Detect which cell encompasses the target text, then output its [x, y] center coordinate. 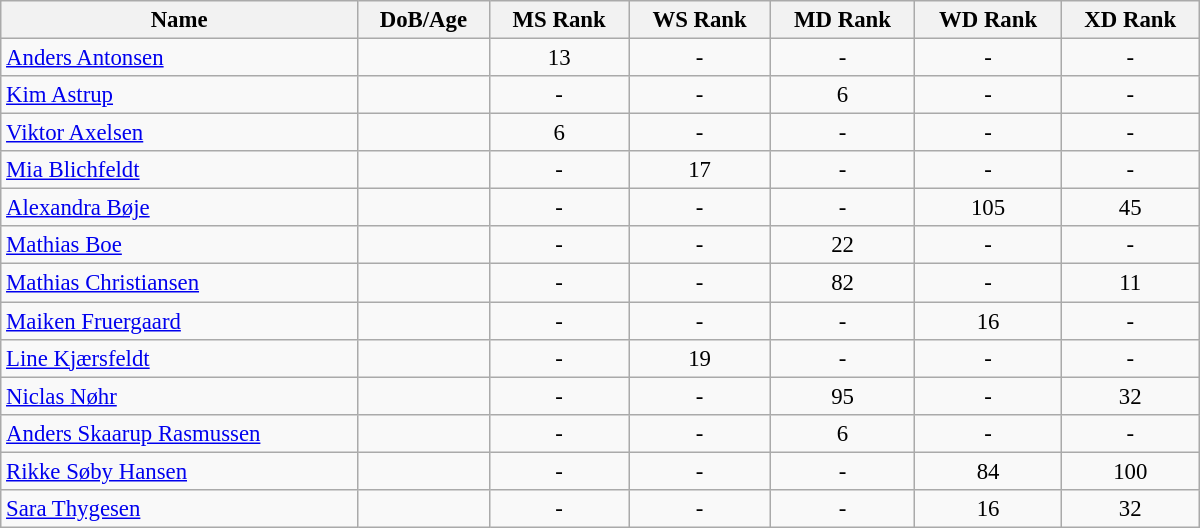
95 [842, 396]
22 [842, 245]
WS Rank [700, 20]
Mia Blichfeldt [180, 170]
Name [180, 20]
DoB/Age [424, 20]
Anders Antonsen [180, 58]
11 [1130, 283]
82 [842, 283]
Rikke Søby Hansen [180, 471]
Kim Astrup [180, 95]
13 [559, 58]
Mathias Christiansen [180, 283]
19 [700, 358]
Viktor Axelsen [180, 133]
100 [1130, 471]
105 [988, 208]
Anders Skaarup Rasmussen [180, 433]
17 [700, 170]
XD Rank [1130, 20]
Line Kjærsfeldt [180, 358]
Sara Thygesen [180, 509]
Niclas Nøhr [180, 396]
45 [1130, 208]
MS Rank [559, 20]
WD Rank [988, 20]
MD Rank [842, 20]
Mathias Boe [180, 245]
Maiken Fruergaard [180, 321]
84 [988, 471]
Alexandra Bøje [180, 208]
